From the cell containing the given text, extract its center point as [X, Y] coordinate. 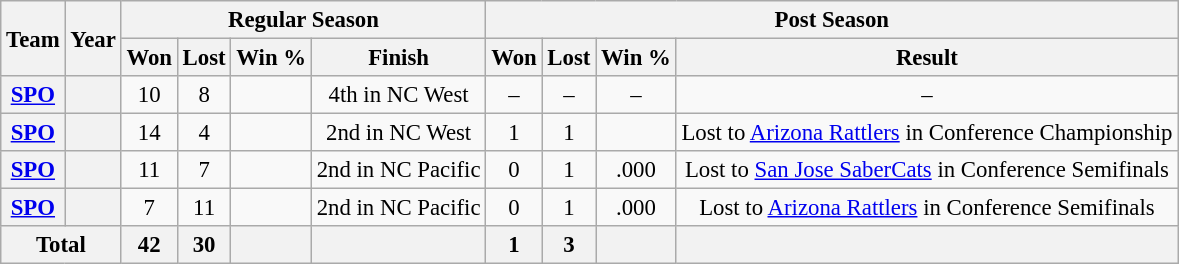
4 [204, 133]
Result [927, 58]
Year [93, 38]
Lost to Arizona Rattlers in Conference Championship [927, 133]
Total [61, 245]
Team [33, 38]
10 [149, 95]
4th in NC West [398, 95]
8 [204, 95]
3 [569, 245]
Lost to Arizona Rattlers in Conference Semifinals [927, 208]
14 [149, 133]
Finish [398, 58]
30 [204, 245]
Regular Season [304, 20]
Post Season [832, 20]
2nd in NC West [398, 133]
Lost to San Jose SaberCats in Conference Semifinals [927, 170]
42 [149, 245]
